Identify which cell holds the provided text, then report its [X, Y] central coordinate. 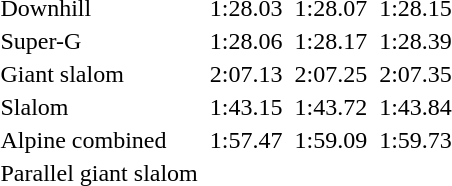
1:43.15 [246, 107]
1:43.72 [331, 107]
1:28.17 [331, 41]
1:28.06 [246, 41]
1:59.09 [331, 140]
2:07.25 [331, 74]
1:57.47 [246, 140]
2:07.13 [246, 74]
